Return [x, y] of the center of cell containing provided text 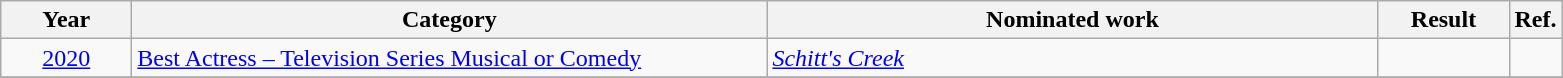
Schitt's Creek [1072, 58]
Category [450, 20]
Nominated work [1072, 20]
2020 [66, 58]
Year [66, 20]
Ref. [1536, 20]
Result [1444, 20]
Best Actress – Television Series Musical or Comedy [450, 58]
